Detect which cell encompasses the target text, then output its (x, y) center coordinate. 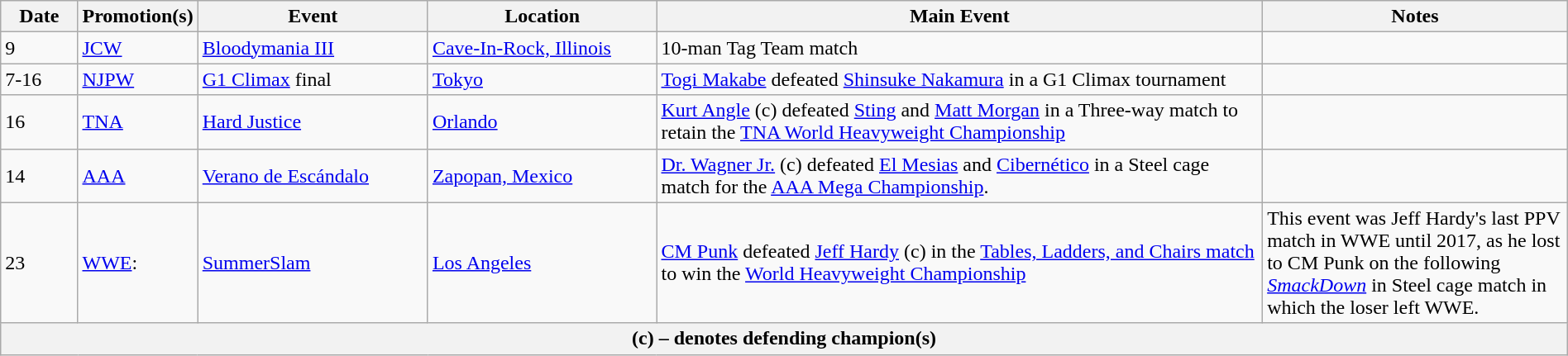
9 (40, 48)
Orlando (543, 122)
10-man Tag Team match (959, 48)
14 (40, 175)
SummerSlam (313, 263)
Date (40, 17)
G1 Climax final (313, 79)
Verano de Escándalo (313, 175)
Los Angeles (543, 263)
Event (313, 17)
Notes (1416, 17)
Hard Justice (313, 122)
WWE: (137, 263)
Tokyo (543, 79)
TNA (137, 122)
23 (40, 263)
Zapopan, Mexico (543, 175)
Bloodymania III (313, 48)
Dr. Wagner Jr. (c) defeated El Mesias and Cibernético in a Steel cage match for the AAA Mega Championship. (959, 175)
(c) – denotes defending champion(s) (784, 339)
Kurt Angle (c) defeated Sting and Matt Morgan in a Three-way match to retain the TNA World Heavyweight Championship (959, 122)
JCW (137, 48)
NJPW (137, 79)
Location (543, 17)
Togi Makabe defeated Shinsuke Nakamura in a G1 Climax tournament (959, 79)
AAA (137, 175)
Cave-In-Rock, Illinois (543, 48)
7-16 (40, 79)
Promotion(s) (137, 17)
CM Punk defeated Jeff Hardy (c) in the Tables, Ladders, and Chairs match to win the World Heavyweight Championship (959, 263)
Main Event (959, 17)
16 (40, 122)
